Locate the cell with the specified text and output its [X, Y] center coordinate. 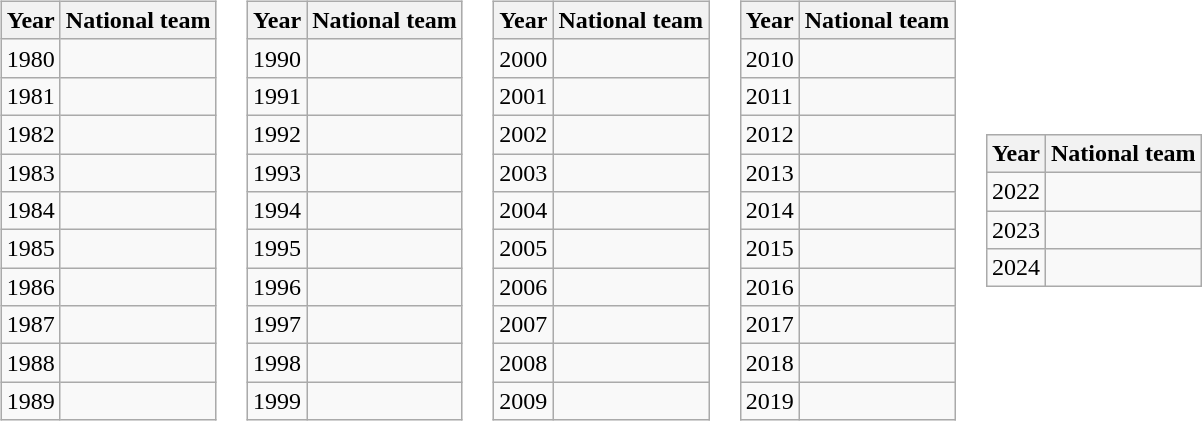
2017 [770, 325]
2007 [524, 325]
2001 [524, 96]
2012 [770, 134]
2010 [770, 58]
2005 [524, 249]
1981 [30, 96]
2004 [524, 211]
1996 [278, 287]
1999 [278, 401]
1986 [30, 287]
1990 [278, 58]
1997 [278, 325]
2008 [524, 363]
2003 [524, 173]
1988 [30, 363]
1991 [278, 96]
1982 [30, 134]
2009 [524, 401]
1987 [30, 325]
1985 [30, 249]
2014 [770, 211]
1984 [30, 211]
1994 [278, 211]
2015 [770, 249]
1998 [278, 363]
2006 [524, 287]
2018 [770, 363]
2024 [1016, 268]
2002 [524, 134]
2013 [770, 173]
2016 [770, 287]
2011 [770, 96]
1993 [278, 173]
2022 [1016, 192]
2023 [1016, 230]
1980 [30, 58]
1989 [30, 401]
1992 [278, 134]
2000 [524, 58]
2019 [770, 401]
1983 [30, 173]
1995 [278, 249]
